Output the [X, Y] coordinate of the center of the cell containing the given text.  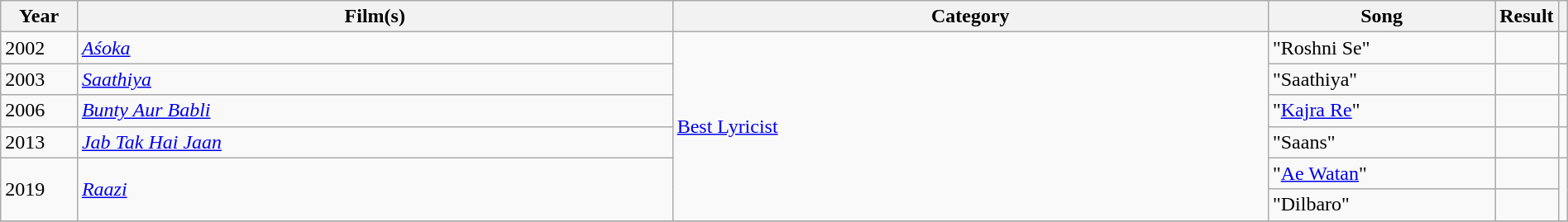
"Dilbaro" [1381, 205]
Saathiya [375, 79]
Result [1527, 17]
2019 [40, 189]
2003 [40, 79]
"Saathiya" [1381, 79]
Film(s) [375, 17]
Song [1381, 17]
Category [970, 17]
"Kajra Re" [1381, 111]
2013 [40, 142]
Jab Tak Hai Jaan [375, 142]
2006 [40, 111]
2002 [40, 48]
Aśoka [375, 48]
Best Lyricist [970, 126]
"Roshni Se" [1381, 48]
"Ae Watan" [1381, 173]
"Saans" [1381, 142]
Year [40, 17]
Raazi [375, 189]
Bunty Aur Babli [375, 111]
